Locate the cell with the specified text and output its [x, y] center coordinate. 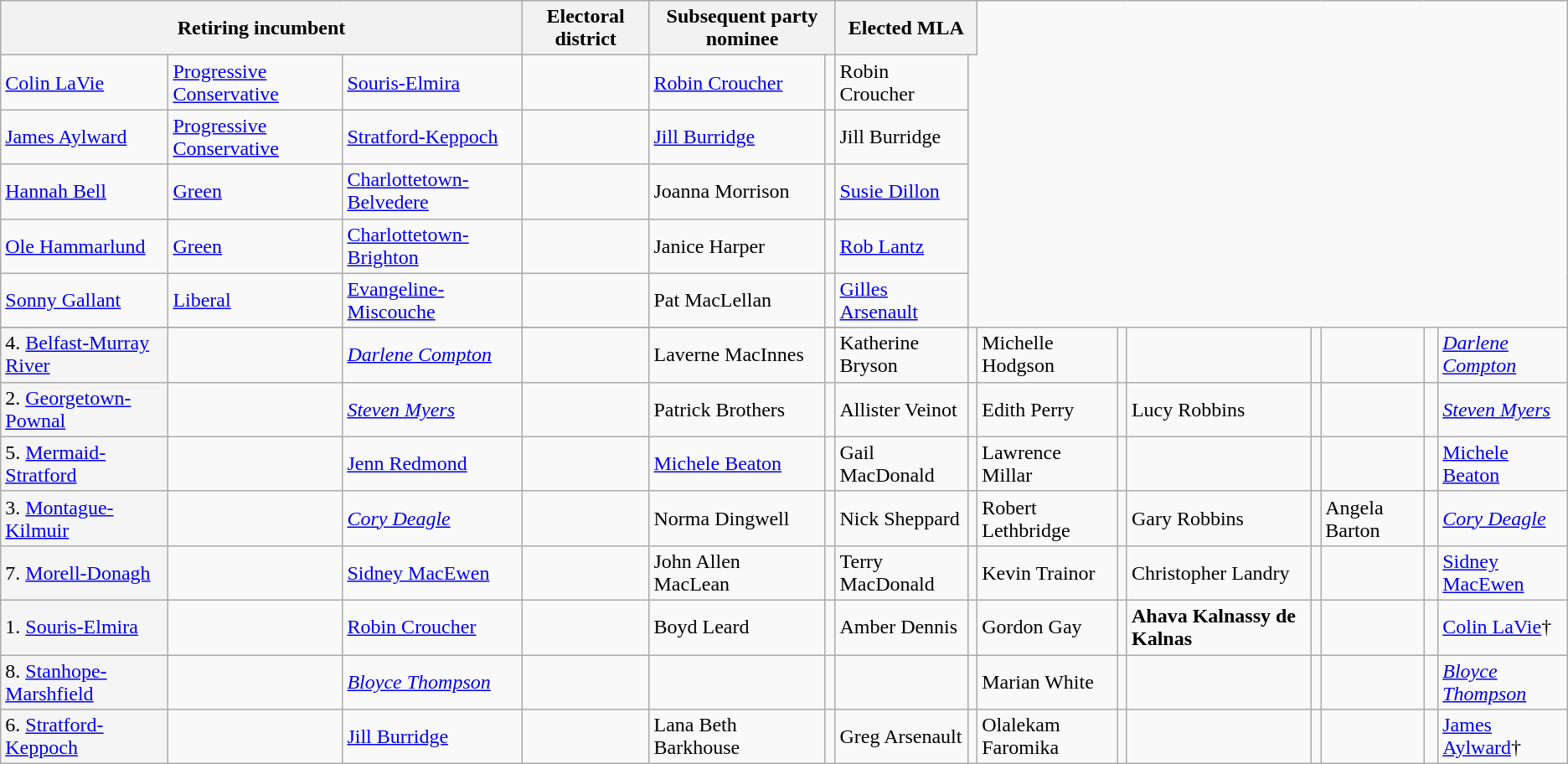
Jenn Redmond [432, 464]
James Aylward† [1503, 737]
Janice Harper [737, 246]
Kevin Trainor [1048, 573]
Laverne MacInnes [737, 355]
4. Belfast-Murray River [85, 355]
Rob Lantz [901, 246]
Gail MacDonald [901, 464]
Souris-Elmira [432, 82]
3. Montague-Kilmuir [85, 518]
Nick Sheppard [901, 518]
Liberal [255, 300]
7. Morell-Donagh [85, 573]
Ole Hammarlund [85, 246]
Subsequent party nominee [742, 28]
Elected MLA [906, 28]
Colin LaVie [85, 82]
1. Souris-Elmira [85, 627]
Edith Perry [1048, 409]
Norma Dingwell [737, 518]
Gary Robbins [1219, 518]
Christopher Landry [1219, 573]
Colin LaVie† [1503, 627]
Stratford-Keppoch [432, 137]
Ahava Kalnassy de Kalnas [1219, 627]
Gilles Arsenault [901, 300]
Gordon Gay [1048, 627]
Michelle Hodgson [1048, 355]
2. Georgetown-Pownal [85, 409]
Lana Beth Barkhouse [737, 737]
Pat MacLellan [737, 300]
5. Mermaid-Stratford [85, 464]
Sonny Gallant [85, 300]
John Allen MacLean [737, 573]
Allister Veinot [901, 409]
8. Stanhope-Marshfield [85, 682]
Robert Lethbridge [1048, 518]
Katherine Bryson [901, 355]
Patrick Brothers [737, 409]
Hannah Bell [85, 191]
Boyd Leard [737, 627]
Joanna Morrison [737, 191]
James Aylward [85, 137]
Marian White [1048, 682]
Lawrence Millar [1048, 464]
Evangeline-Miscouche [432, 300]
Terry MacDonald [901, 573]
Charlottetown-Belvedere [432, 191]
Retiring incumbent [261, 28]
Amber Dennis [901, 627]
Charlottetown-Brighton [432, 246]
Olalekam Faromika [1048, 737]
6. Stratford-Keppoch [85, 737]
Greg Arsenault [901, 737]
Susie Dillon [901, 191]
Electoral district [585, 28]
Lucy Robbins [1219, 409]
Angela Barton [1372, 518]
